Provide the (X, Y) coordinate of the cell's center where the given text is located.  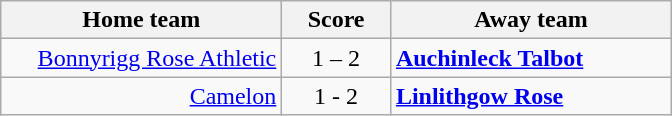
Camelon (142, 96)
1 - 2 (336, 96)
Bonnyrigg Rose Athletic (142, 58)
Auchinleck Talbot (530, 58)
Away team (530, 20)
Score (336, 20)
1 – 2 (336, 58)
Home team (142, 20)
Linlithgow Rose (530, 96)
